Provide the (X, Y) coordinate of the cell's center where the given text is located.  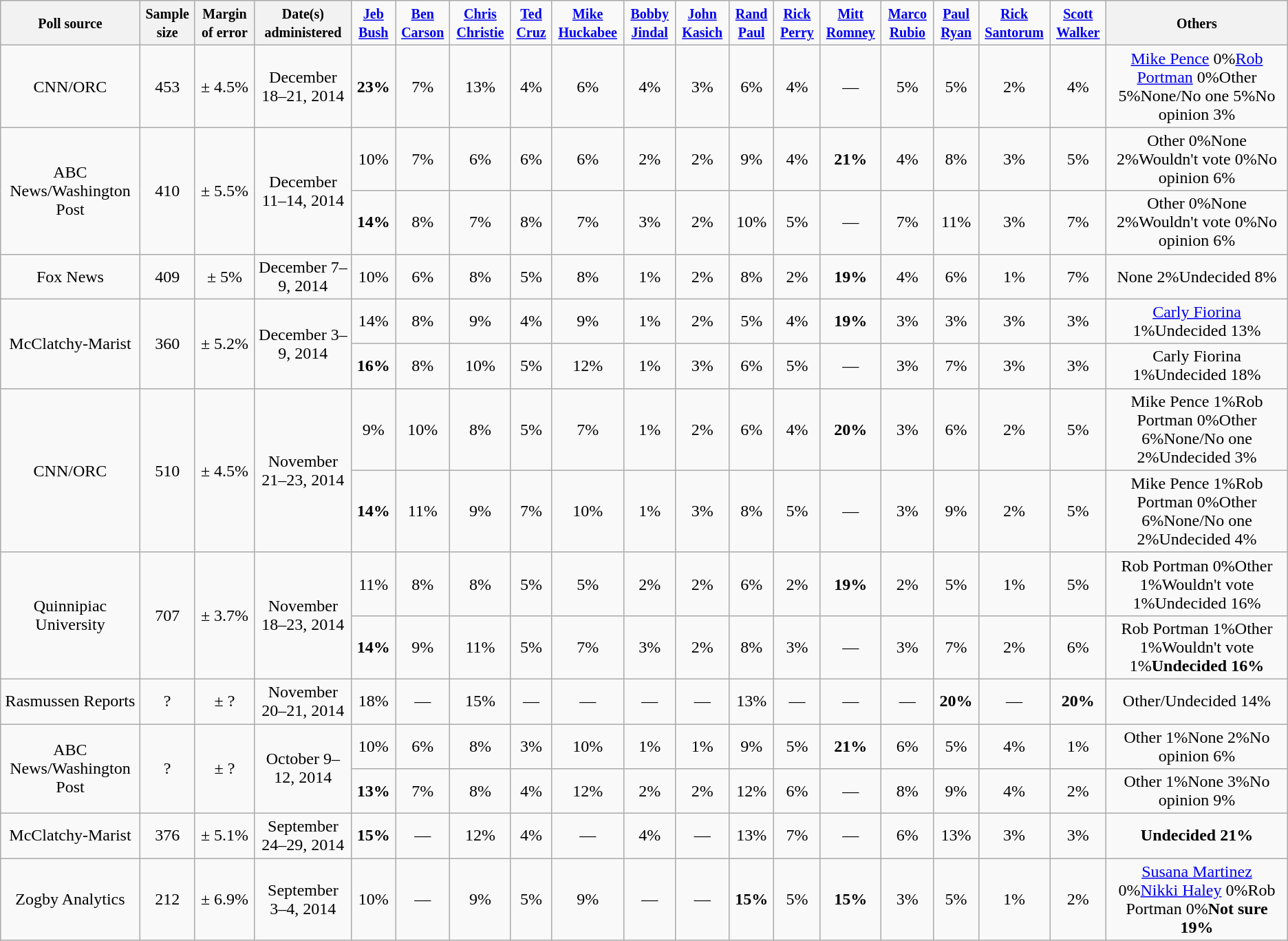
Poll source (70, 23)
410 (167, 191)
Carly Fiorina 1%Undecided 18% (1197, 366)
December 18–21, 2014 (303, 87)
Paul Ryan (956, 23)
± 3.7% (224, 615)
Marco Rubio (908, 23)
Other/Undecided 14% (1197, 701)
707 (167, 615)
December 7–9, 2014 (303, 277)
November 18–23, 2014 (303, 615)
September 3–4, 2014 (303, 899)
± 5% (224, 277)
December 11–14, 2014 (303, 191)
None 2%Undecided 8% (1197, 277)
± 5.2% (224, 343)
453 (167, 87)
John Kasich (702, 23)
Bobby Jindal (650, 23)
Mike Pence 0%Rob Portman 0%Other 5%None/No one 5%No opinion 3% (1197, 87)
Rick Perry (797, 23)
Rick Santorum (1014, 23)
November 21–23, 2014 (303, 470)
Rasmussen Reports (70, 701)
Ted Cruz (531, 23)
Jeb Bush (374, 23)
Ben Carson (422, 23)
409 (167, 277)
510 (167, 470)
November 20–21, 2014 (303, 701)
23% (374, 87)
Mike Huckabee (588, 23)
212 (167, 899)
16% (374, 366)
Other 1%None 2%No opinion 6% (1197, 746)
± 5.5% (224, 191)
October 9–12, 2014 (303, 769)
Mike Pence 1%Rob Portman 0%Other 6%None/No one 2%Undecided 4% (1197, 511)
± 6.9% (224, 899)
Fox News (70, 277)
September 24–29, 2014 (303, 836)
360 (167, 343)
Undecided 21% (1197, 836)
Rob Portman 1%Other 1%Wouldn't vote 1%Undecided 16% (1197, 647)
Margin of error (224, 23)
Scott Walker (1078, 23)
Zogby Analytics (70, 899)
18% (374, 701)
376 (167, 836)
Others (1197, 23)
Quinnipiac University (70, 615)
Date(s) administered (303, 23)
Rand Paul (751, 23)
December 3–9, 2014 (303, 343)
Mike Pence 1%Rob Portman 0%Other 6%None/No one 2%Undecided 3% (1197, 430)
Sample size (167, 23)
± 5.1% (224, 836)
Rob Portman 0%Other 1%Wouldn't vote 1%Undecided 16% (1197, 584)
Susana Martinez 0%Nikki Haley 0%Rob Portman 0%Not sure 19% (1197, 899)
Chris Christie (480, 23)
Mitt Romney (850, 23)
Other 1%None 3%No opinion 9% (1197, 792)
Carly Fiorina 1%Undecided 13% (1197, 321)
